Output the [X, Y] coordinate of the center of the cell containing the given text.  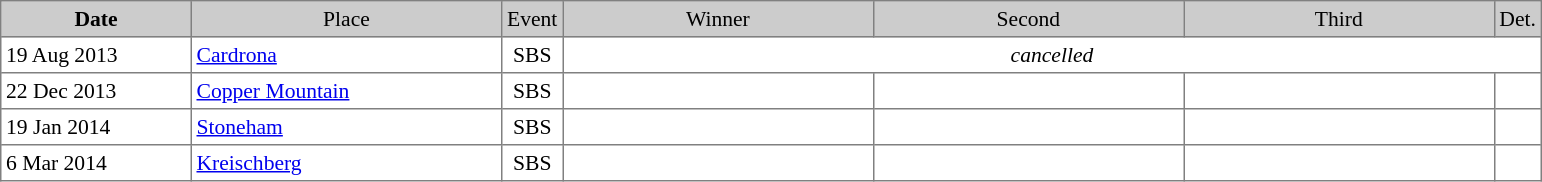
6 Mar 2014 [96, 163]
22 Dec 2013 [96, 91]
19 Aug 2013 [96, 55]
cancelled [1052, 55]
Third [1339, 19]
19 Jan 2014 [96, 127]
Winner [718, 19]
Second [1028, 19]
Copper Mountain [346, 91]
Cardrona [346, 55]
Kreischberg [346, 163]
Place [346, 19]
Det. [1518, 19]
Event [532, 19]
Date [96, 19]
Stoneham [346, 127]
